For the text-containing cell, return its midpoint in [X, Y] coordinate format. 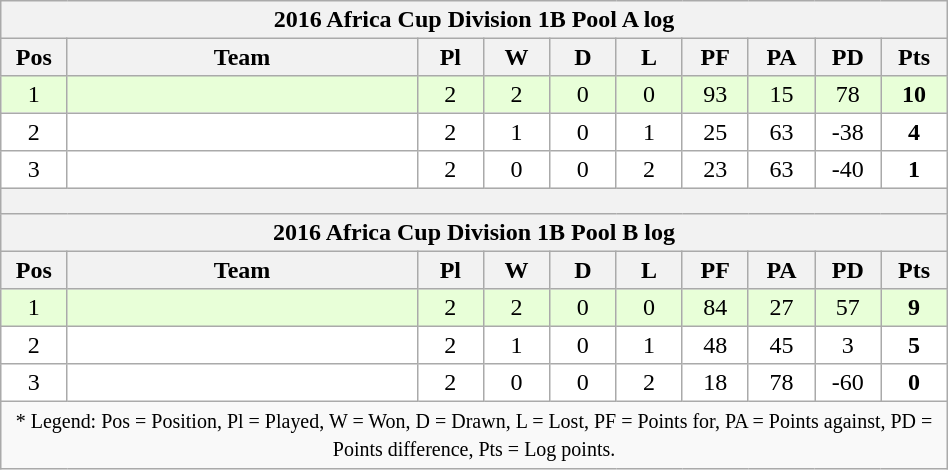
18 [715, 382]
48 [715, 344]
-38 [848, 132]
57 [848, 308]
84 [715, 308]
2016 Africa Cup Division 1B Pool B log [474, 232]
10 [914, 94]
45 [781, 344]
23 [715, 170]
27 [781, 308]
* Legend: Pos = Position, Pl = Played, W = Won, D = Drawn, L = Lost, PF = Points for, PA = Points against, PD = Points difference, Pts = Log points. [474, 434]
-40 [848, 170]
9 [914, 308]
-60 [848, 382]
15 [781, 94]
93 [715, 94]
4 [914, 132]
5 [914, 344]
25 [715, 132]
2016 Africa Cup Division 1B Pool A log [474, 20]
